Scan for the cell matching the given text and deliver its (x, y) coordinate at center. 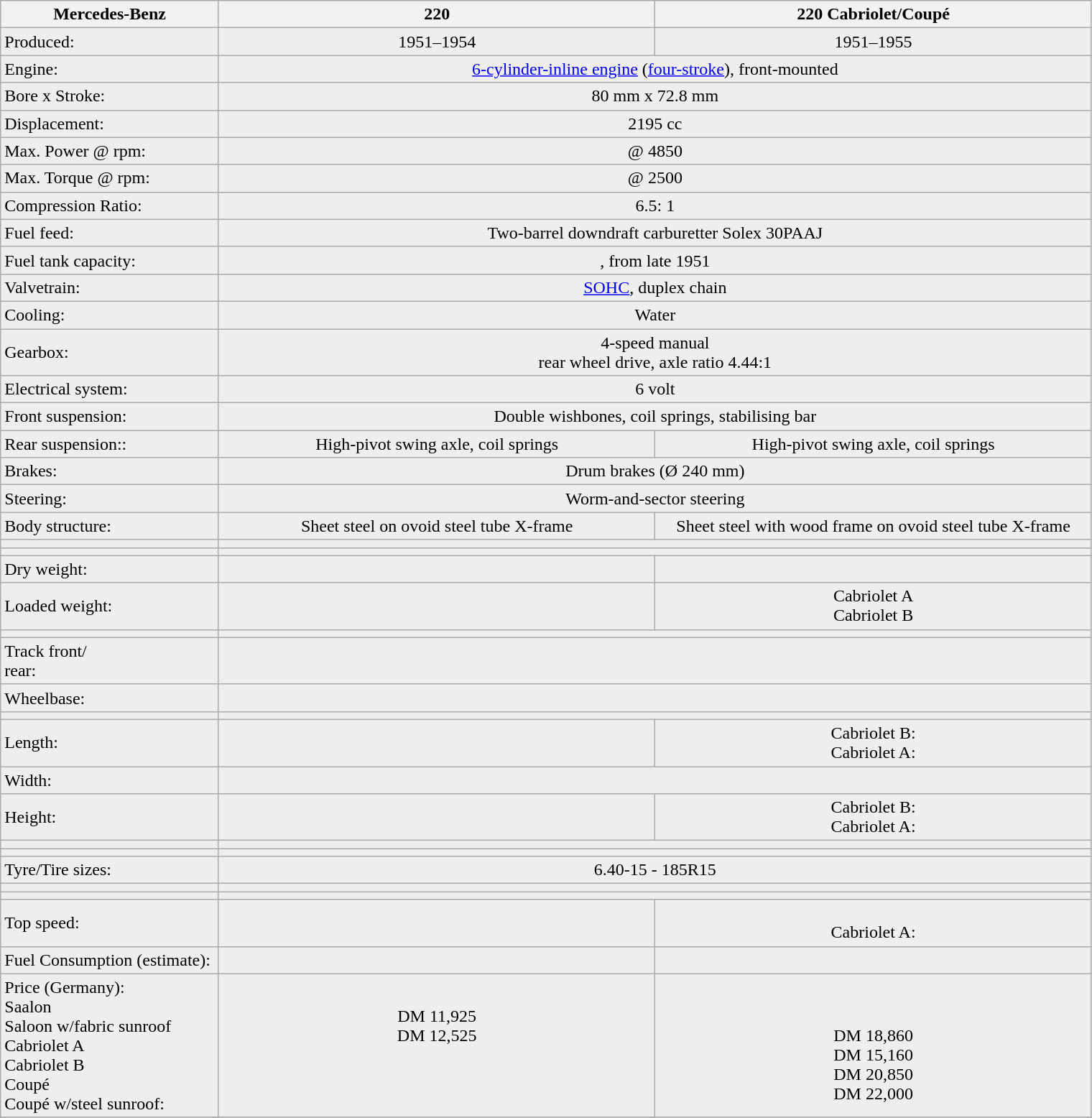
6.5: 1 (655, 205)
Height: (110, 818)
Brakes: (110, 471)
2195 cc (655, 124)
@ 4850 (655, 151)
Sheet steel with wood frame on ovoid steel tube X-frame (874, 526)
Tyre/Tire sizes: (110, 870)
Produced: (110, 42)
Fuel tank capacity: (110, 260)
Wheelbase: (110, 698)
Price (Germany): Saalon Saloon w/fabric sunroof Cabriolet A Cabriolet B Coupé Coupé w/steel sunroof: (110, 1045)
220 (437, 14)
Dry weight: (110, 569)
Bore x Stroke: (110, 96)
Max. Torque @ rpm: (110, 178)
, from late 1951 (655, 260)
220 Cabriolet/Coupé (874, 14)
6.40-15 - 185R15 (655, 870)
Cabriolet A Cabriolet B (874, 606)
Sheet steel on ovoid steel tube X-frame (437, 526)
Length: (110, 743)
Rear suspension:: (110, 444)
Gearbox: (110, 352)
Worm-and-sector steering (655, 499)
Water (655, 315)
Loaded weight: (110, 606)
DM 18,860 DM 15,160 DM 20,850 DM 22,000 (874, 1045)
Fuel feed: (110, 233)
Two-barrel downdraft carburetter Solex 30PAAJ (655, 233)
Track front/rear: (110, 661)
Top speed: (110, 923)
Front suspension: (110, 417)
1951–1955 (874, 42)
Fuel Consumption (estimate): (110, 960)
SOHC, duplex chain (655, 287)
6-cylinder-inline engine (four-stroke), front-mounted (655, 69)
Max. Power @ rpm: (110, 151)
DM 11,925 DM 12,525 (437, 1045)
80 mm x 72.8 mm (655, 96)
4-speed manual rear wheel drive, axle ratio 4.44:1 (655, 352)
Double wishbones, coil springs, stabilising bar (655, 417)
Cooling: (110, 315)
@ 2500 (655, 178)
Displacement: (110, 124)
Cabriolet A: (874, 923)
Drum brakes (Ø 240 mm) (655, 471)
Compression Ratio: (110, 205)
Steering: (110, 499)
Valvetrain: (110, 287)
Engine: (110, 69)
1951–1954 (437, 42)
Body structure: (110, 526)
Width: (110, 780)
Electrical system: (110, 389)
Mercedes-Benz (110, 14)
6 volt (655, 389)
